Detect which cell encompasses the target text, then output its [X, Y] center coordinate. 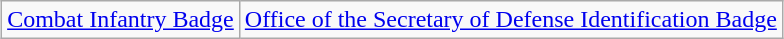
Combat Infantry Badge [121, 20]
Office of the Secretary of Defense Identification Badge [510, 20]
